Determine the [X, Y] coordinate at the center of the cell enclosing the given text.  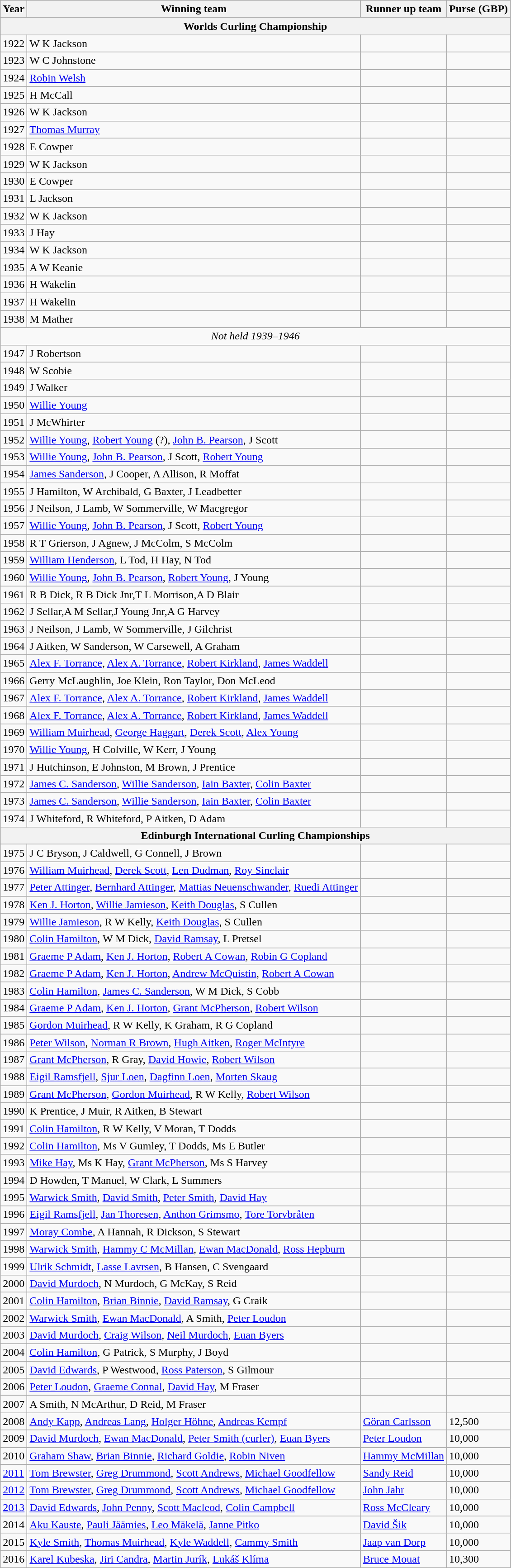
1934 [14, 250]
Not held 1939–1946 [255, 336]
Karel Kubeska, Jiri Candra, Martin Jurík, Lukáš Klíma [194, 1559]
W C Johnstone [194, 61]
Graeme P Adam, Ken J. Horton, Robert A Cowan, Robin G Copland [194, 956]
Grant McPherson, Gordon Muirhead, R W Kelly, Robert Wilson [194, 1094]
1947 [14, 353]
1923 [14, 61]
R T Grierson, J Agnew, J McColm, S McColm [194, 543]
J Neilson, J Lamb, W Sommerville, J Gilchrist [194, 629]
William Muirhead, Derek Scott, Len Dudman, Roy Sinclair [194, 870]
Warwick Smith, Ewan MacDonald, A Smith, Peter Loudon [194, 1318]
1978 [14, 905]
William Muirhead, George Haggart, Derek Scott, Alex Young [194, 732]
Eigil Ramsfjell, Jan Thoresen, Anthon Grimsmo, Tore Torvbråten [194, 1215]
Ken J. Horton, Willie Jamieson, Keith Douglas, S Cullen [194, 905]
J Robertson [194, 353]
2002 [14, 1318]
K Prentice, J Muir, R Aitken, B Stewart [194, 1111]
2015 [14, 1542]
Warwick Smith, David Smith, Peter Smith, David Hay [194, 1197]
1977 [14, 887]
M Mather [194, 319]
Kyle Smith, Thomas Muirhead, Kyle Waddell, Cammy Smith [194, 1542]
1982 [14, 973]
1990 [14, 1111]
1973 [14, 801]
1989 [14, 1094]
1933 [14, 233]
2012 [14, 1490]
J Walker [194, 388]
1996 [14, 1215]
David Šik [403, 1525]
1983 [14, 991]
Runner up team [403, 9]
J C Bryson, J Caldwell, G Connell, J Brown [194, 853]
Grant McPherson, R Gray, David Howie, Robert Wilson [194, 1060]
1960 [14, 577]
Robin Welsh [194, 78]
David Edwards, John Penny, Scott Macleod, Colin Campbell [194, 1507]
Eigil Ramsfjell, Sjur Loen, Dagfinn Loen, Morten Skaug [194, 1077]
Warwick Smith, Hammy C McMillan, Ewan MacDonald, Ross Hepburn [194, 1249]
1974 [14, 819]
Colin Hamilton, James C. Sanderson, W M Dick, S Cobb [194, 991]
Colin Hamilton, Ms V Gumley, T Dodds, Ms E Butler [194, 1146]
Edinburgh International Curling Championships [255, 836]
1975 [14, 853]
1953 [14, 457]
David Murdoch, Craig Wilson, Neil Murdoch, Euan Byers [194, 1335]
James Sanderson, J Cooper, A Allison, R Moffat [194, 474]
David Murdoch, N Murdoch, G McKay, S Reid [194, 1283]
Andy Kapp, Andreas Lang, Holger Höhne, Andreas Kempf [194, 1421]
Worlds Curling Championship [255, 26]
1994 [14, 1180]
J Hutchinson, E Johnston, M Brown, J Prentice [194, 767]
Peter Loudon [403, 1439]
J Hay [194, 233]
1984 [14, 1008]
1995 [14, 1197]
1928 [14, 147]
H McCall [194, 95]
1949 [14, 388]
David Murdoch, Ewan MacDonald, Peter Smith (curler), Euan Byers [194, 1439]
1927 [14, 129]
Sandy Reid [403, 1473]
1926 [14, 112]
1930 [14, 181]
2008 [14, 1421]
Year [14, 9]
Winning team [194, 9]
Willie Young, H Colville, W Kerr, J Young [194, 749]
Aku Kauste, Pauli Jäämies, Leo Mäkelä, Janne Pitko [194, 1525]
1924 [14, 78]
Graham Shaw, Brian Binnie, Richard Goldie, Robin Niven [194, 1456]
Gordon Muirhead, R W Kelly, K Graham, R G Copland [194, 1025]
2009 [14, 1439]
Willie Young [194, 405]
1998 [14, 1249]
1955 [14, 491]
2013 [14, 1507]
1976 [14, 870]
2001 [14, 1301]
2010 [14, 1456]
10,300 [478, 1559]
1964 [14, 646]
2005 [14, 1370]
1938 [14, 319]
2000 [14, 1283]
Ross McCleary [403, 1507]
1937 [14, 302]
1991 [14, 1129]
1954 [14, 474]
1965 [14, 663]
Göran Carlsson [403, 1421]
1963 [14, 629]
Colin Hamilton, R W Kelly, V Moran, T Dodds [194, 1129]
1993 [14, 1163]
2014 [14, 1525]
1952 [14, 439]
Graeme P Adam, Ken J. Horton, Grant McPherson, Robert Wilson [194, 1008]
1967 [14, 698]
1968 [14, 715]
John Jahr [403, 1490]
D Howden, T Manuel, W Clark, L Summers [194, 1180]
1957 [14, 526]
Graeme P Adam, Ken J. Horton, Andrew McQuistin, Robert A Cowan [194, 973]
2007 [14, 1404]
Moray Combe, A Hannah, R Dickson, S Stewart [194, 1232]
1980 [14, 939]
L Jackson [194, 198]
Peter Loudon, Graeme Connal, David Hay, M Fraser [194, 1387]
1929 [14, 164]
12,500 [478, 1421]
1961 [14, 595]
1985 [14, 1025]
Peter Wilson, Norman R Brown, Hugh Aitken, Roger McIntyre [194, 1042]
1981 [14, 956]
1972 [14, 784]
1969 [14, 732]
2006 [14, 1387]
1959 [14, 560]
Willie Jamieson, R W Kelly, Keith Douglas, S Cullen [194, 922]
1997 [14, 1232]
Colin Hamilton, W M Dick, David Ramsay, L Pretsel [194, 939]
Colin Hamilton, G Patrick, S Murphy, J Boyd [194, 1353]
Purse (GBP) [478, 9]
A Smith, N McArthur, D Reid, M Fraser [194, 1404]
J Neilson, J Lamb, W Sommerville, W Macgregor [194, 509]
J McWhirter [194, 422]
1987 [14, 1060]
W Scobie [194, 371]
1936 [14, 285]
1970 [14, 749]
1932 [14, 216]
1935 [14, 267]
R B Dick, R B Dick Jnr,T L Morrison,A D Blair [194, 595]
1931 [14, 198]
J Hamilton, W Archibald, G Baxter, J Leadbetter [194, 491]
1951 [14, 422]
1958 [14, 543]
1986 [14, 1042]
Willie Young, Robert Young (?), John B. Pearson, J Scott [194, 439]
2003 [14, 1335]
J Sellar,A M Sellar,J Young Jnr,A G Harvey [194, 612]
Gerry McLaughlin, Joe Klein, Ron Taylor, Don McLeod [194, 681]
1922 [14, 43]
1950 [14, 405]
1999 [14, 1266]
Hammy McMillan [403, 1456]
J Aitken, W Sanderson, W Carsewell, A Graham [194, 646]
Peter Attinger, Bernhard Attinger, Mattias Neuenschwander, Ruedi Attinger [194, 887]
Jaap van Dorp [403, 1542]
Thomas Murray [194, 129]
Ulrik Schmidt, Lasse Lavrsen, B Hansen, C Svengaard [194, 1266]
1971 [14, 767]
2011 [14, 1473]
William Henderson, L Tod, H Hay, N Tod [194, 560]
J Whiteford, R Whiteford, P Aitken, D Adam [194, 819]
1956 [14, 509]
Willie Young, John B. Pearson, Robert Young, J Young [194, 577]
A W Keanie [194, 267]
Colin Hamilton, Brian Binnie, David Ramsay, G Craik [194, 1301]
Bruce Mouat [403, 1559]
2004 [14, 1353]
1988 [14, 1077]
1948 [14, 371]
David Edwards, P Westwood, Ross Paterson, S Gilmour [194, 1370]
1979 [14, 922]
1962 [14, 612]
1992 [14, 1146]
1966 [14, 681]
Mike Hay, Ms K Hay, Grant McPherson, Ms S Harvey [194, 1163]
2016 [14, 1559]
1925 [14, 95]
